Determine the (X, Y) coordinate at the center of the cell enclosing the given text.  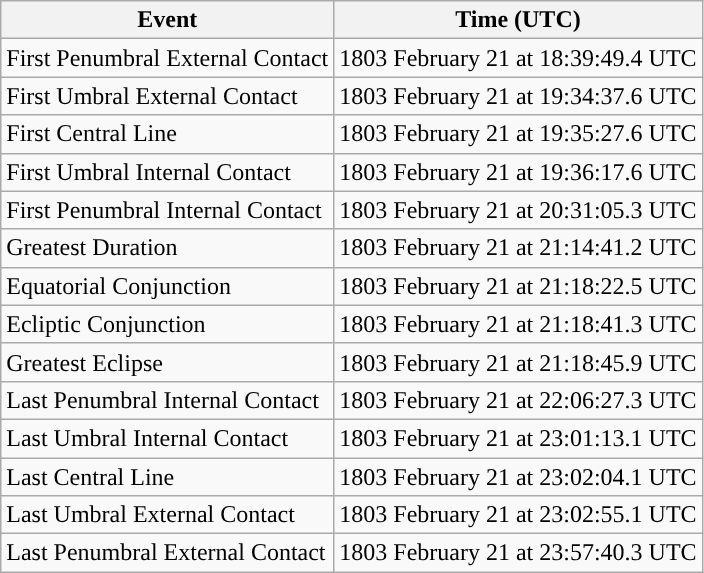
First Penumbral External Contact (168, 58)
1803 February 21 at 19:36:17.6 UTC (518, 172)
First Umbral External Contact (168, 96)
1803 February 21 at 18:39:49.4 UTC (518, 58)
Greatest Eclipse (168, 362)
Equatorial Conjunction (168, 286)
1803 February 21 at 23:01:13.1 UTC (518, 438)
1803 February 21 at 21:18:45.9 UTC (518, 362)
Event (168, 20)
First Umbral Internal Contact (168, 172)
Last Penumbral Internal Contact (168, 400)
1803 February 21 at 19:34:37.6 UTC (518, 96)
1803 February 21 at 21:18:22.5 UTC (518, 286)
1803 February 21 at 23:02:04.1 UTC (518, 477)
Last Penumbral External Contact (168, 553)
Last Umbral External Contact (168, 515)
1803 February 21 at 20:31:05.3 UTC (518, 210)
1803 February 21 at 21:18:41.3 UTC (518, 324)
Greatest Duration (168, 248)
1803 February 21 at 22:06:27.3 UTC (518, 400)
1803 February 21 at 23:57:40.3 UTC (518, 553)
Last Umbral Internal Contact (168, 438)
First Central Line (168, 134)
1803 February 21 at 21:14:41.2 UTC (518, 248)
1803 February 21 at 23:02:55.1 UTC (518, 515)
1803 February 21 at 19:35:27.6 UTC (518, 134)
First Penumbral Internal Contact (168, 210)
Time (UTC) (518, 20)
Ecliptic Conjunction (168, 324)
Last Central Line (168, 477)
